From the cell containing the given text, extract its center point as [X, Y] coordinate. 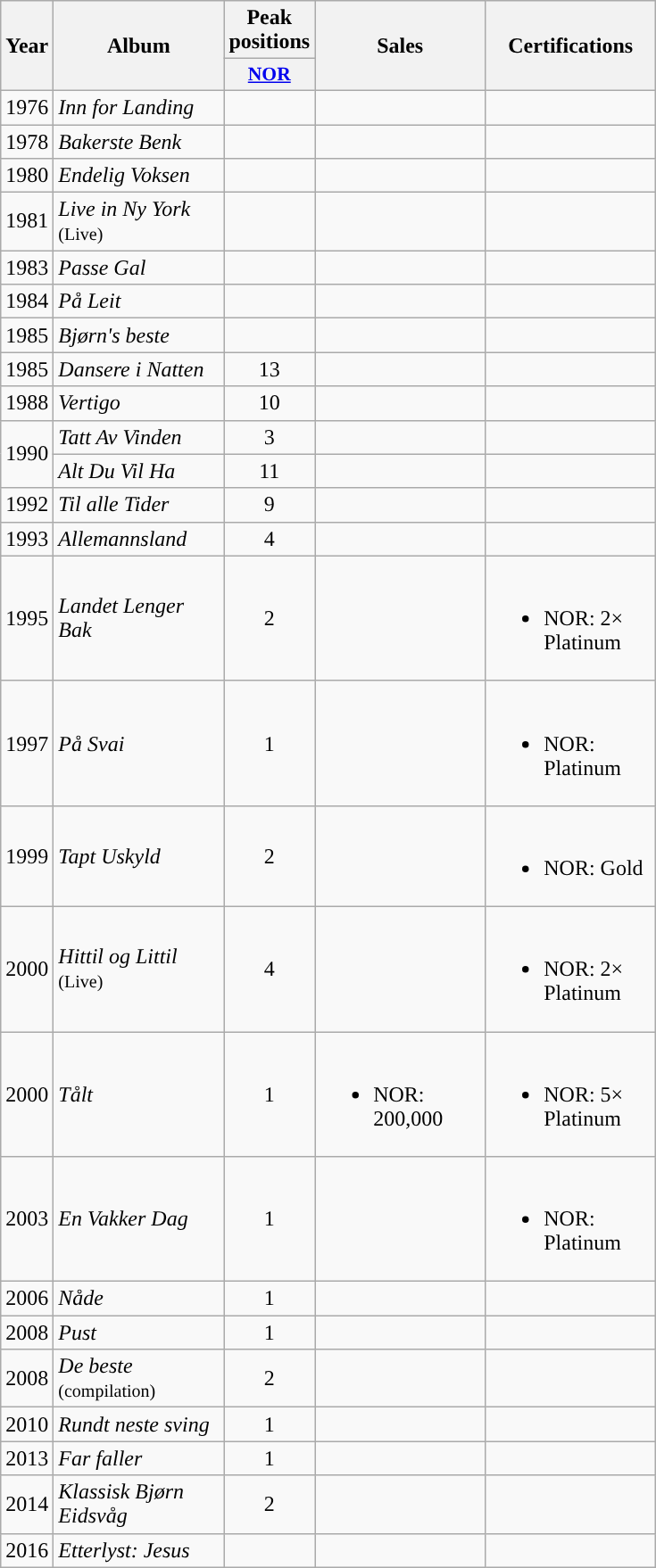
Vertigo [139, 403]
10 [270, 403]
1993 [27, 539]
1999 [27, 856]
2014 [27, 1504]
Peak positions [270, 30]
2003 [27, 1219]
NOR [270, 75]
2006 [27, 1299]
Klassisk Bjørn Eidsvåg [139, 1504]
Tatt Av Vinden [139, 437]
Far faller [139, 1458]
1983 [27, 268]
En Vakker Dag [139, 1219]
Dansere i Natten [139, 369]
13 [270, 369]
1976 [27, 107]
Rundt neste sving [139, 1424]
NOR: 5× Platinum [571, 1093]
Nåde [139, 1299]
1997 [27, 743]
Year [27, 46]
1980 [27, 176]
NOR: 200,000 [400, 1093]
Pust [139, 1333]
Hittil og Littil (Live) [139, 969]
1992 [27, 505]
Tapt Uskyld [139, 856]
Etterlyst: Jesus [139, 1550]
1990 [27, 454]
Alt Du Vil Ha [139, 471]
1988 [27, 403]
9 [270, 505]
11 [270, 471]
2010 [27, 1424]
Album [139, 46]
Til alle Tider [139, 505]
De beste (compilation) [139, 1379]
Allemannsland [139, 539]
1981 [27, 221]
Live in Ny York (Live) [139, 221]
3 [270, 437]
Bakerste Benk [139, 142]
På Svai [139, 743]
NOR: Gold [571, 856]
Endelig Voksen [139, 176]
Sales [400, 46]
På Leit [139, 301]
Certifications [571, 46]
2016 [27, 1550]
Landet Lenger Bak [139, 618]
1995 [27, 618]
Tålt [139, 1093]
Bjørn's beste [139, 335]
Inn for Landing [139, 107]
2013 [27, 1458]
1984 [27, 301]
Passe Gal [139, 268]
1978 [27, 142]
